Identify which cell holds the provided text, then report its (X, Y) central coordinate. 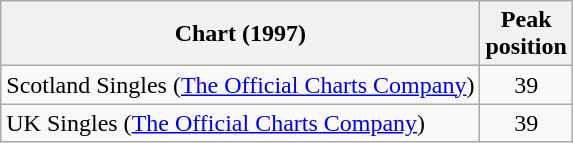
UK Singles (The Official Charts Company) (240, 123)
Peakposition (526, 34)
Chart (1997) (240, 34)
Scotland Singles (The Official Charts Company) (240, 85)
